Return the (X, Y) coordinate for the center point of the cell that contains the specified text.  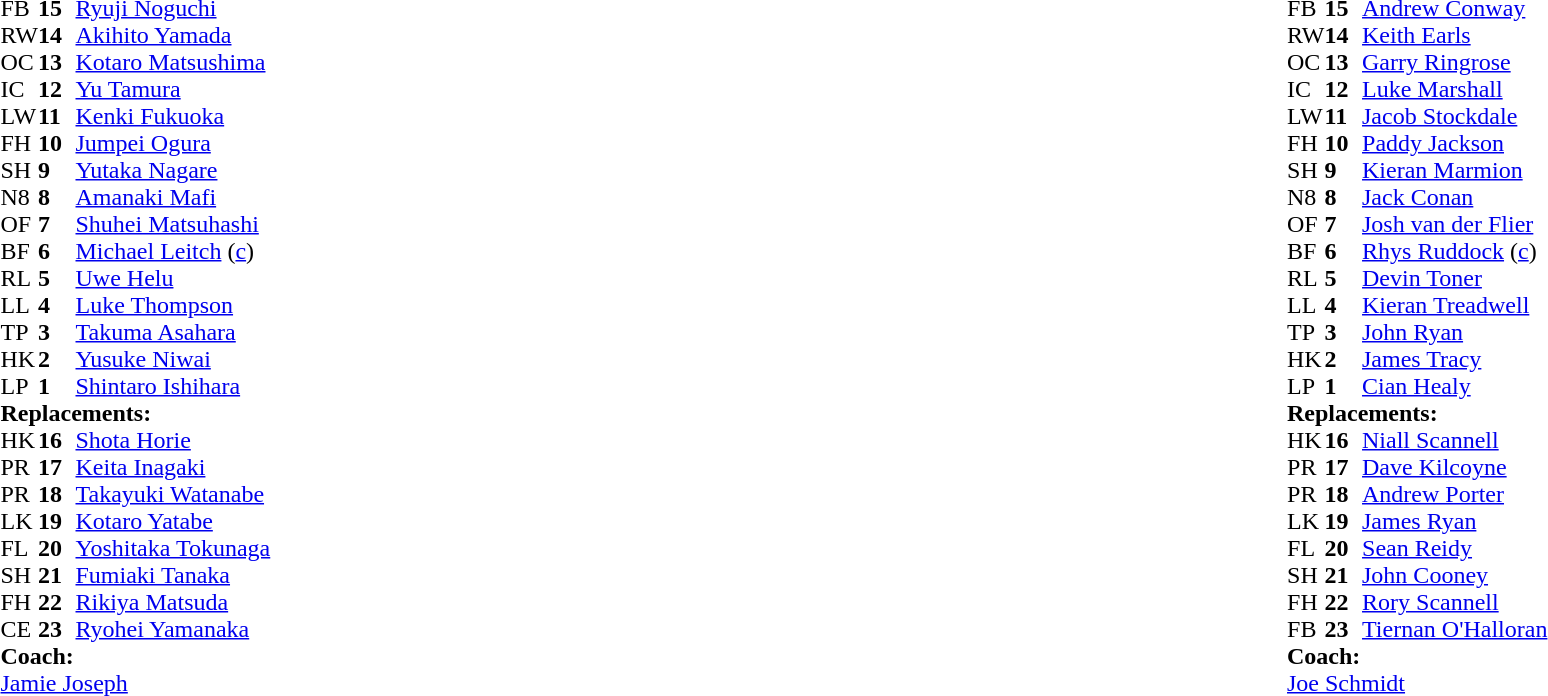
Rikiya Matsuda (174, 602)
Rhys Ruddock (c) (1454, 252)
John Ryan (1454, 332)
Sean Reidy (1454, 548)
Takayuki Watanabe (174, 494)
Shota Horie (174, 440)
Jacob Stockdale (1454, 116)
John Cooney (1454, 576)
Luke Thompson (174, 306)
Kenki Fukuoka (174, 116)
CE (19, 630)
Ryohei Yamanaka (174, 630)
James Ryan (1454, 522)
Shuhei Matsuhashi (174, 224)
Jack Conan (1454, 198)
Uwe Helu (174, 278)
Dave Kilcoyne (1454, 468)
Keith Earls (1454, 36)
Luke Marshall (1454, 90)
Keita Inagaki (174, 468)
FB (1306, 630)
Rory Scannell (1454, 602)
Yutaka Nagare (174, 170)
Andrew Porter (1454, 494)
Niall Scannell (1454, 440)
Josh van der Flier (1454, 224)
Fumiaki Tanaka (174, 576)
Yu Tamura (174, 90)
Michael Leitch (c) (174, 252)
James Tracy (1454, 360)
Kotaro Matsushima (174, 62)
Amanaki Mafi (174, 198)
Kotaro Yatabe (174, 522)
Garry Ringrose (1454, 62)
Cian Healy (1454, 386)
Yoshitaka Tokunaga (174, 548)
Yusuke Niwai (174, 360)
Devin Toner (1454, 278)
Takuma Asahara (174, 332)
Tiernan O'Halloran (1454, 630)
Kieran Treadwell (1454, 306)
Akihito Yamada (174, 36)
Paddy Jackson (1454, 144)
Kieran Marmion (1454, 170)
Jumpei Ogura (174, 144)
Shintaro Ishihara (174, 386)
